Scan for the cell matching the given text and deliver its (X, Y) coordinate at center. 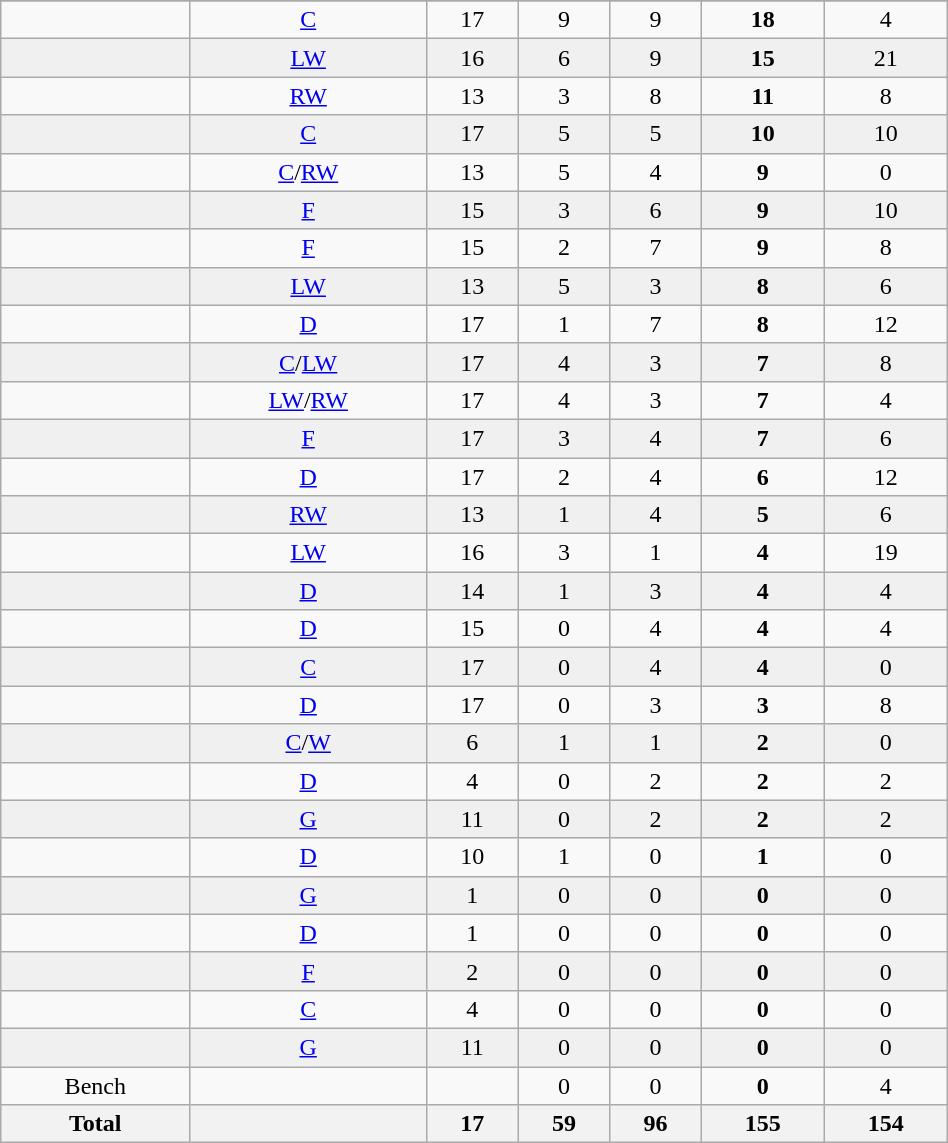
96 (656, 1124)
Bench (96, 1085)
C/W (308, 743)
155 (762, 1124)
18 (762, 20)
21 (886, 58)
14 (473, 591)
19 (886, 553)
C/RW (308, 172)
C/LW (308, 362)
LW/RW (308, 400)
Total (96, 1124)
154 (886, 1124)
59 (564, 1124)
